Output the (X, Y) coordinate of the center of the cell containing the given text.  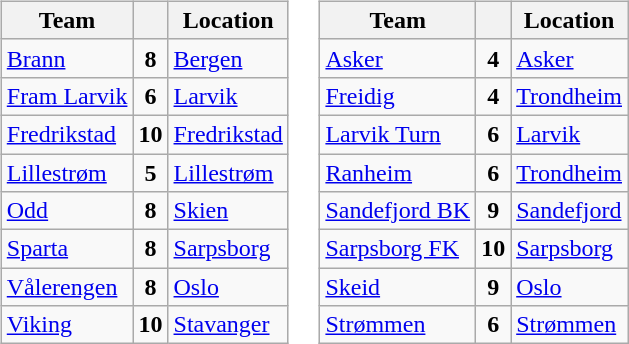
Brann (67, 58)
Fram Larvik (67, 96)
Ranheim (398, 173)
Sarpsborg FK (398, 249)
Freidig (398, 96)
Odd (67, 211)
Sandefjord (570, 211)
Viking (67, 325)
5 (150, 173)
Larvik Turn (398, 134)
Bergen (228, 58)
Sandefjord BK (398, 211)
Sparta (67, 249)
Skien (228, 211)
Stavanger (228, 325)
Vålerengen (67, 287)
Skeid (398, 287)
